Return the [X, Y] coordinate for the center point of the cell that contains the specified text.  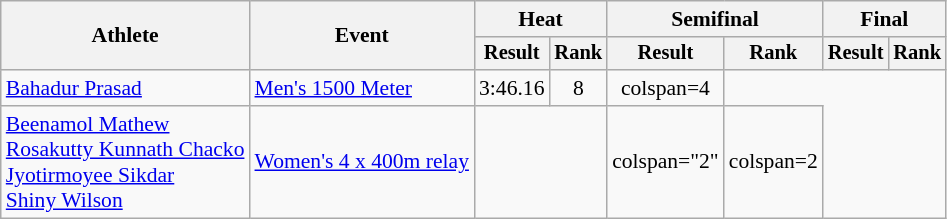
Final [884, 19]
colspan="2" [666, 162]
Semifinal [715, 19]
Men's 1500 Meter [362, 88]
Women's 4 x 400m relay [362, 162]
Event [362, 36]
3:46.16 [512, 88]
Heat [540, 19]
Beenamol Mathew Rosakutty Kunnath Chacko Jyotirmoyee Sikdar Shiny Wilson [126, 162]
colspan=4 [666, 88]
colspan=2 [774, 162]
Athlete [126, 36]
8 [578, 88]
Bahadur Prasad [126, 88]
